For the text-containing cell, return its midpoint in (X, Y) coordinate format. 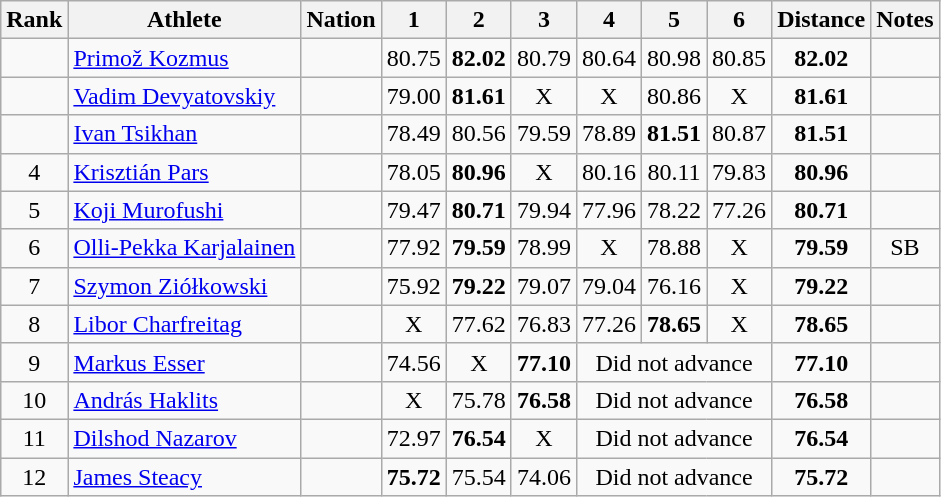
77.96 (608, 210)
80.79 (544, 58)
Ivan Tsikhan (184, 134)
78.05 (414, 172)
79.00 (414, 96)
SB (905, 248)
80.85 (740, 58)
80.75 (414, 58)
Distance (822, 20)
77.62 (478, 324)
75.54 (478, 477)
Nation (341, 20)
72.97 (414, 438)
79.04 (608, 286)
79.07 (544, 286)
Primož Kozmus (184, 58)
12 (34, 477)
76.16 (674, 286)
80.56 (478, 134)
80.64 (608, 58)
80.98 (674, 58)
79.83 (740, 172)
9 (34, 362)
1 (414, 20)
Dilshod Nazarov (184, 438)
78.88 (674, 248)
80.86 (674, 96)
78.89 (608, 134)
78.22 (674, 210)
76.83 (544, 324)
Athlete (184, 20)
Vadim Devyatovskiy (184, 96)
Notes (905, 20)
78.99 (544, 248)
80.87 (740, 134)
10 (34, 400)
75.92 (414, 286)
Markus Esser (184, 362)
11 (34, 438)
James Steacy (184, 477)
77.92 (414, 248)
Krisztián Pars (184, 172)
Olli-Pekka Karjalainen (184, 248)
80.11 (674, 172)
74.56 (414, 362)
75.78 (478, 400)
Koji Murofushi (184, 210)
7 (34, 286)
2 (478, 20)
79.47 (414, 210)
78.49 (414, 134)
74.06 (544, 477)
Libor Charfreitag (184, 324)
András Haklits (184, 400)
Rank (34, 20)
3 (544, 20)
8 (34, 324)
80.16 (608, 172)
Szymon Ziółkowski (184, 286)
79.94 (544, 210)
